Capture the cell that displays the provided text and extract its (X, Y) central coordinate. 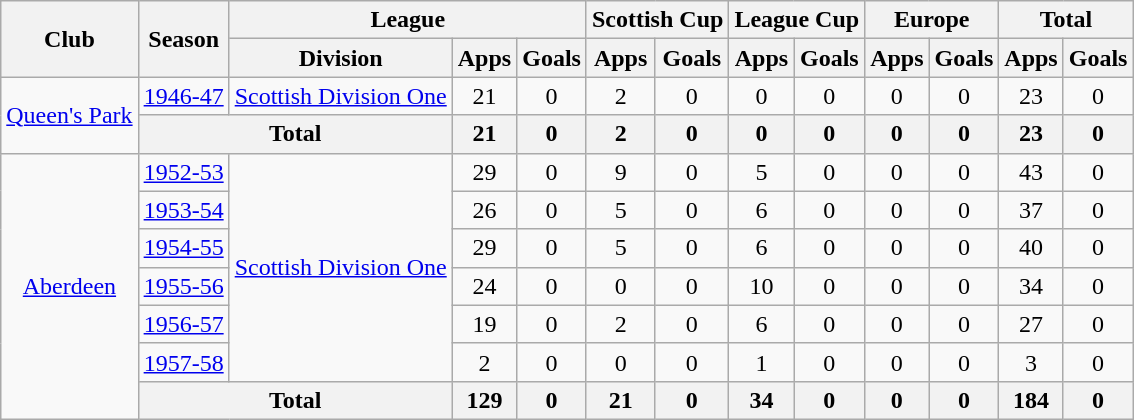
Division (340, 58)
League Cup (797, 20)
24 (484, 286)
19 (484, 324)
Queen's Park (70, 115)
Club (70, 39)
129 (484, 400)
1946-47 (184, 96)
184 (1031, 400)
43 (1031, 172)
1956-57 (184, 324)
Season (184, 39)
1952-53 (184, 172)
1955-56 (184, 286)
9 (620, 172)
1953-54 (184, 210)
Aberdeen (70, 286)
1954-55 (184, 248)
37 (1031, 210)
10 (762, 286)
1 (762, 362)
League (408, 20)
3 (1031, 362)
Scottish Cup (657, 20)
40 (1031, 248)
26 (484, 210)
1957-58 (184, 362)
27 (1031, 324)
Europe (932, 20)
